Return (X, Y) of the center of cell containing provided text 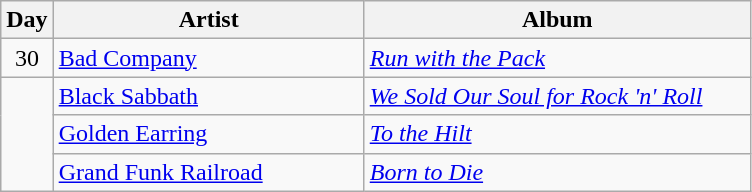
Golden Earring (208, 134)
We Sold Our Soul for Rock 'n' Roll (557, 96)
Album (557, 20)
Bad Company (208, 58)
Grand Funk Railroad (208, 172)
30 (27, 58)
Artist (208, 20)
Born to Die (557, 172)
Day (27, 20)
Black Sabbath (208, 96)
To the Hilt (557, 134)
Run with the Pack (557, 58)
